Provide the [X, Y] coordinate of the cell's center where the given text is located.  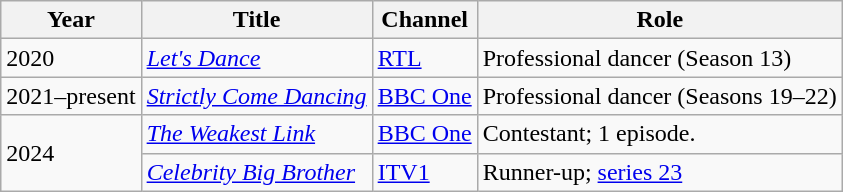
2020 [71, 58]
Let's Dance [256, 58]
Celebrity Big Brother [256, 172]
ITV1 [424, 172]
Channel [424, 20]
2024 [71, 153]
Professional dancer (Season 13) [660, 58]
Role [660, 20]
Contestant; 1 episode. [660, 134]
Year [71, 20]
2021–present [71, 96]
Strictly Come Dancing [256, 96]
RTL [424, 58]
Runner-up; series 23 [660, 172]
Professional dancer (Seasons 19–22) [660, 96]
The Weakest Link [256, 134]
Title [256, 20]
